Scan for the cell matching the given text and deliver its [X, Y] coordinate at center. 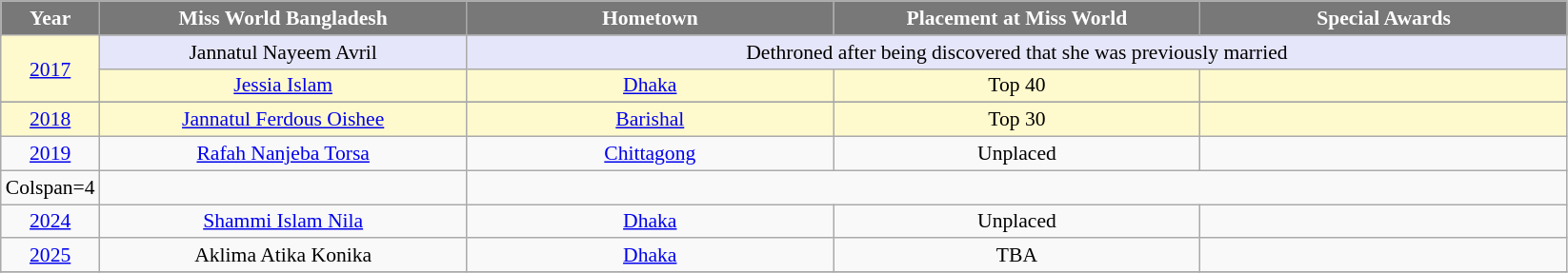
Chittagong [650, 154]
Dethroned after being discovered that she was previously married [1017, 52]
TBA [1017, 256]
Aklima Atika Konika [284, 256]
Hometown [650, 18]
Barishal [650, 120]
2017 [50, 68]
Rafah Nanjeba Torsa [284, 154]
Top 30 [1017, 120]
Shammi Islam Nila [284, 222]
Jessia Islam [284, 86]
2019 [50, 154]
Top 40 [1017, 86]
Special Awards [1383, 18]
Jannatul Ferdous Oishee [284, 120]
2024 [50, 222]
Colspan=4 [50, 187]
2025 [50, 256]
Miss World Bangladesh [284, 18]
2018 [50, 120]
Jannatul Nayeem Avril [284, 52]
Year [50, 18]
Placement at Miss World [1017, 18]
